Determine the (x, y) coordinate at the center of the cell enclosing the given text.  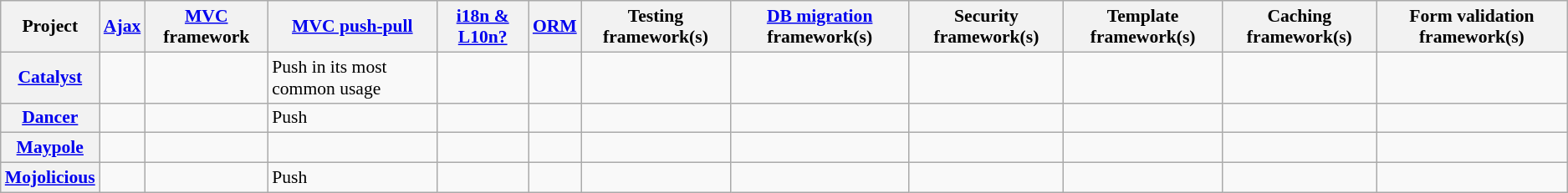
ORM (555, 27)
Catalyst (50, 77)
Security framework(s) (987, 27)
Caching framework(s) (1300, 27)
Push in its most common usage (352, 77)
Template framework(s) (1143, 27)
Maypole (50, 148)
Project (50, 27)
Form validation framework(s) (1472, 27)
DB migration framework(s) (820, 27)
MVC framework (206, 27)
Testing framework(s) (656, 27)
i18n & L10n? (483, 27)
Dancer (50, 118)
MVC push-pull (352, 27)
Ajax (122, 27)
Mojolicious (50, 178)
